For the text-containing cell, return its midpoint in [X, Y] coordinate format. 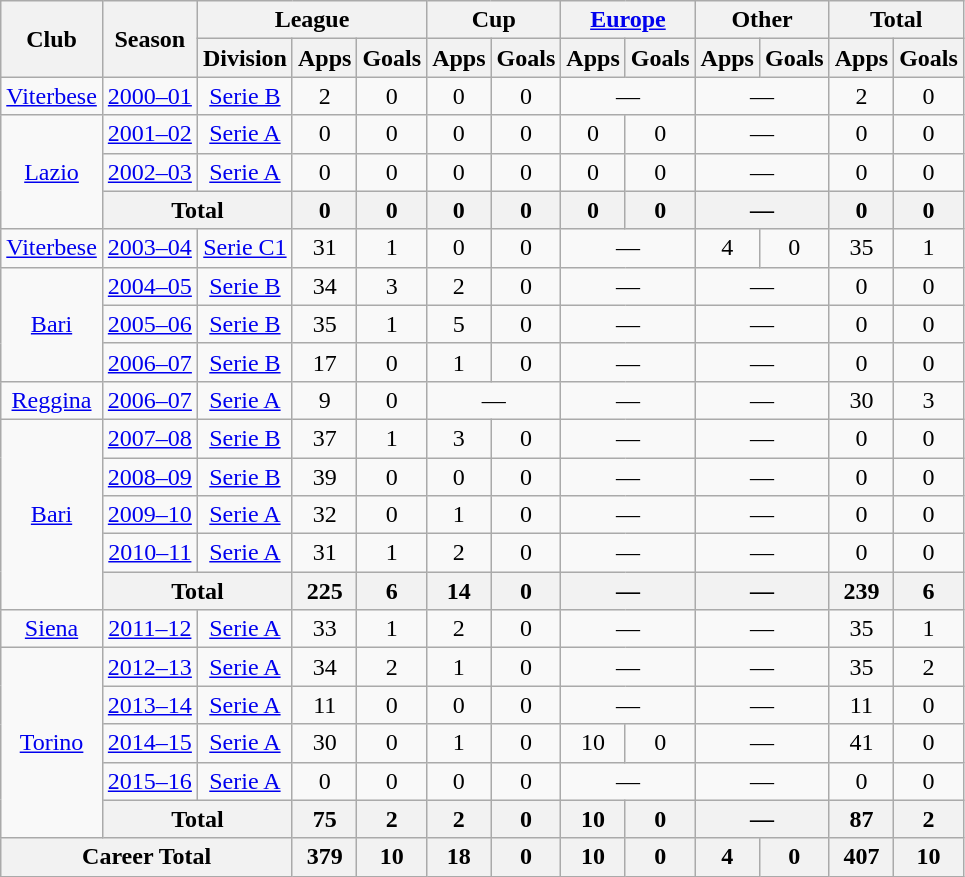
407 [861, 857]
2005–06 [150, 324]
75 [324, 819]
5 [459, 324]
Club [52, 39]
18 [459, 857]
2007–08 [150, 438]
2010–11 [150, 553]
Serie C1 [244, 248]
Season [150, 39]
225 [324, 591]
Cup [494, 20]
2001–02 [150, 134]
87 [861, 819]
9 [324, 400]
2004–05 [150, 286]
Division [244, 58]
32 [324, 515]
14 [459, 591]
2014–15 [150, 743]
2011–12 [150, 629]
37 [324, 438]
41 [861, 743]
League [312, 20]
2003–04 [150, 248]
2008–09 [150, 477]
33 [324, 629]
379 [324, 857]
Siena [52, 629]
239 [861, 591]
Torino [52, 743]
Other [762, 20]
2009–10 [150, 515]
Europe [628, 20]
Reggina [52, 400]
2002–03 [150, 172]
2015–16 [150, 781]
2013–14 [150, 705]
39 [324, 477]
Career Total [147, 857]
2000–01 [150, 96]
17 [324, 362]
Lazio [52, 172]
2012–13 [150, 667]
